Find where the given text appears and provide that cell's center as (X, Y) coordinate. 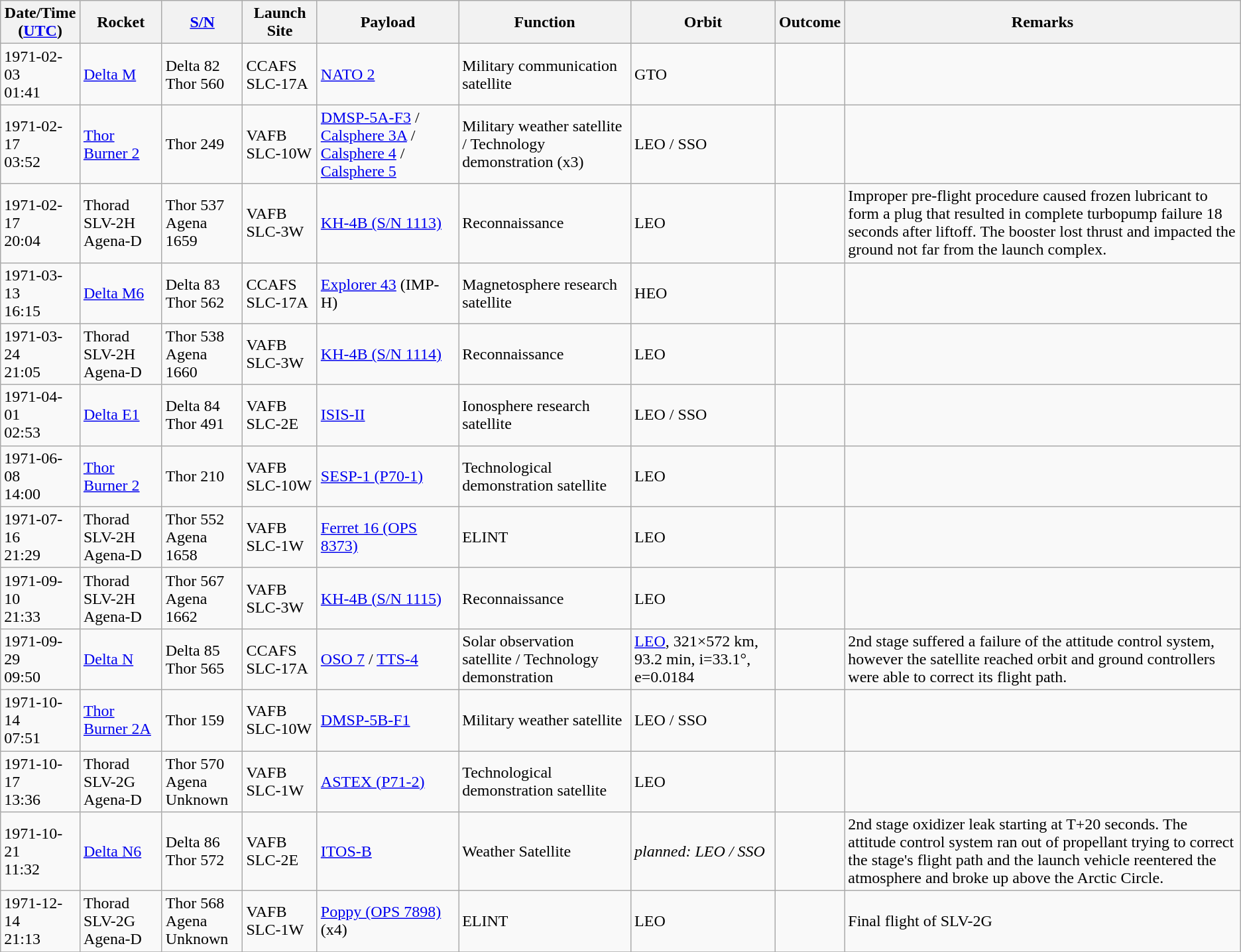
Outcome (809, 23)
KH-4B (S/N 1115) (387, 598)
1971-12-1421:13 (40, 922)
DMSP-5A-F3 / Calsphere 3A / Calsphere 4 / Calsphere 5 (387, 145)
Weather Satellite (545, 851)
1971-10-1713:36 (40, 781)
Solar observation satellite / Technology demonstration (545, 659)
OSO 7 / TTS-4 (387, 659)
Military communication satellite (545, 74)
Thor 249 (202, 145)
1971-10-2111:32 (40, 851)
Thor Burner 2A (121, 720)
Delta 85Thor 565 (202, 659)
Thor 568Agena Unknown (202, 922)
Thor 552Agena 1658 (202, 537)
Thor 567Agena 1662 (202, 598)
DMSP-5B-F1 (387, 720)
KH-4B (S/N 1113) (387, 223)
Ferret 16 (OPS 8373) (387, 537)
1971-09-1021:33 (40, 598)
1971-03-1316:15 (40, 293)
Thor 538Agena 1660 (202, 354)
Delta 86Thor 572 (202, 851)
Delta N6 (121, 851)
SESP-1 (P70-1) (387, 476)
Thor 570Agena Unknown (202, 781)
Date/Time(UTC) (40, 23)
Delta 82Thor 560 (202, 74)
Military weather satellite / Technology demonstration (x3) (545, 145)
Explorer 43 (IMP-H) (387, 293)
Launch Site (280, 23)
1971-02-1720:04 (40, 223)
Thor 159 (202, 720)
planned: LEO / SSO (703, 851)
Delta M (121, 74)
1971-06-0814:00 (40, 476)
Delta M6 (121, 293)
1971-09-2909:50 (40, 659)
1971-02-1703:52 (40, 145)
1971-03-2421:05 (40, 354)
Delta E1 (121, 415)
Military weather satellite (545, 720)
Delta 83Thor 562 (202, 293)
Delta N (121, 659)
1971-10-1407:51 (40, 720)
ISIS-II (387, 415)
ITOS-B (387, 851)
Delta 84Thor 491 (202, 415)
GTO (703, 74)
Poppy (OPS 7898) (x4) (387, 922)
Magnetosphere research satellite (545, 293)
1971-02-0301:41 (40, 74)
Payload (387, 23)
KH-4B (S/N 1114) (387, 354)
1971-07-1621:29 (40, 537)
Rocket (121, 23)
Remarks (1042, 23)
Final flight of SLV-2G (1042, 922)
Function (545, 23)
Thor 537Agena 1659 (202, 223)
ASTEX (P71-2) (387, 781)
NATO 2 (387, 74)
1971-04-0102:53 (40, 415)
Thor 210 (202, 476)
LEO, 321×572 km, 93.2 min, i=33.1°, e=0.0184 (703, 659)
Orbit (703, 23)
Ionosphere research satellite (545, 415)
S/N (202, 23)
HEO (703, 293)
